Detect which cell encompasses the target text, then output its [X, Y] center coordinate. 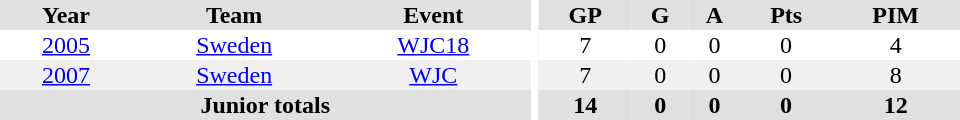
2005 [66, 45]
G [660, 15]
12 [896, 105]
Pts [786, 15]
2007 [66, 75]
A [714, 15]
4 [896, 45]
GP [585, 15]
Team [234, 15]
Junior totals [265, 105]
PIM [896, 15]
WJC [433, 75]
WJC18 [433, 45]
8 [896, 75]
14 [585, 105]
Year [66, 15]
Event [433, 15]
